Output the (x, y) coordinate of the center of the cell containing the given text.  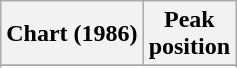
Peakposition (189, 34)
Chart (1986) (72, 34)
